Provide the [x, y] coordinate of the cell's center where the given text is located.  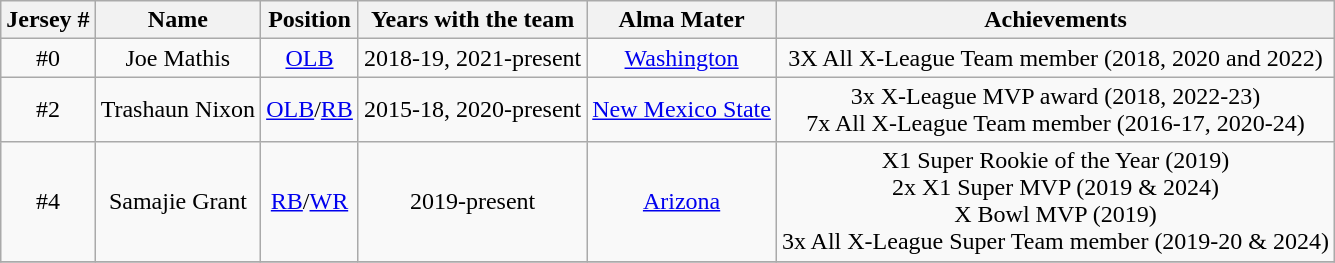
Jersey # [48, 20]
RB/WR [310, 202]
OLB [310, 58]
OLB/RB [310, 110]
Position [310, 20]
2015-18, 2020-present [472, 110]
Name [178, 20]
Washington [682, 58]
#4 [48, 202]
#0 [48, 58]
3X All X-League Team member (2018, 2020 and 2022) [1055, 58]
3x X-League MVP award (2018, 2022-23)7x All X-League Team member (2016-17, 2020-24) [1055, 110]
Joe Mathis [178, 58]
2019-present [472, 202]
#2 [48, 110]
X1 Super Rookie of the Year (2019)2x X1 Super MVP (2019 & 2024)X Bowl MVP (2019)3x All X-League Super Team member (2019-20 & 2024) [1055, 202]
Alma Mater [682, 20]
Samajie Grant [178, 202]
Arizona [682, 202]
2018-19, 2021-present [472, 58]
New Mexico State [682, 110]
Achievements [1055, 20]
Years with the team [472, 20]
Trashaun Nixon [178, 110]
